Provide the [X, Y] coordinate of the cell's center where the given text is located.  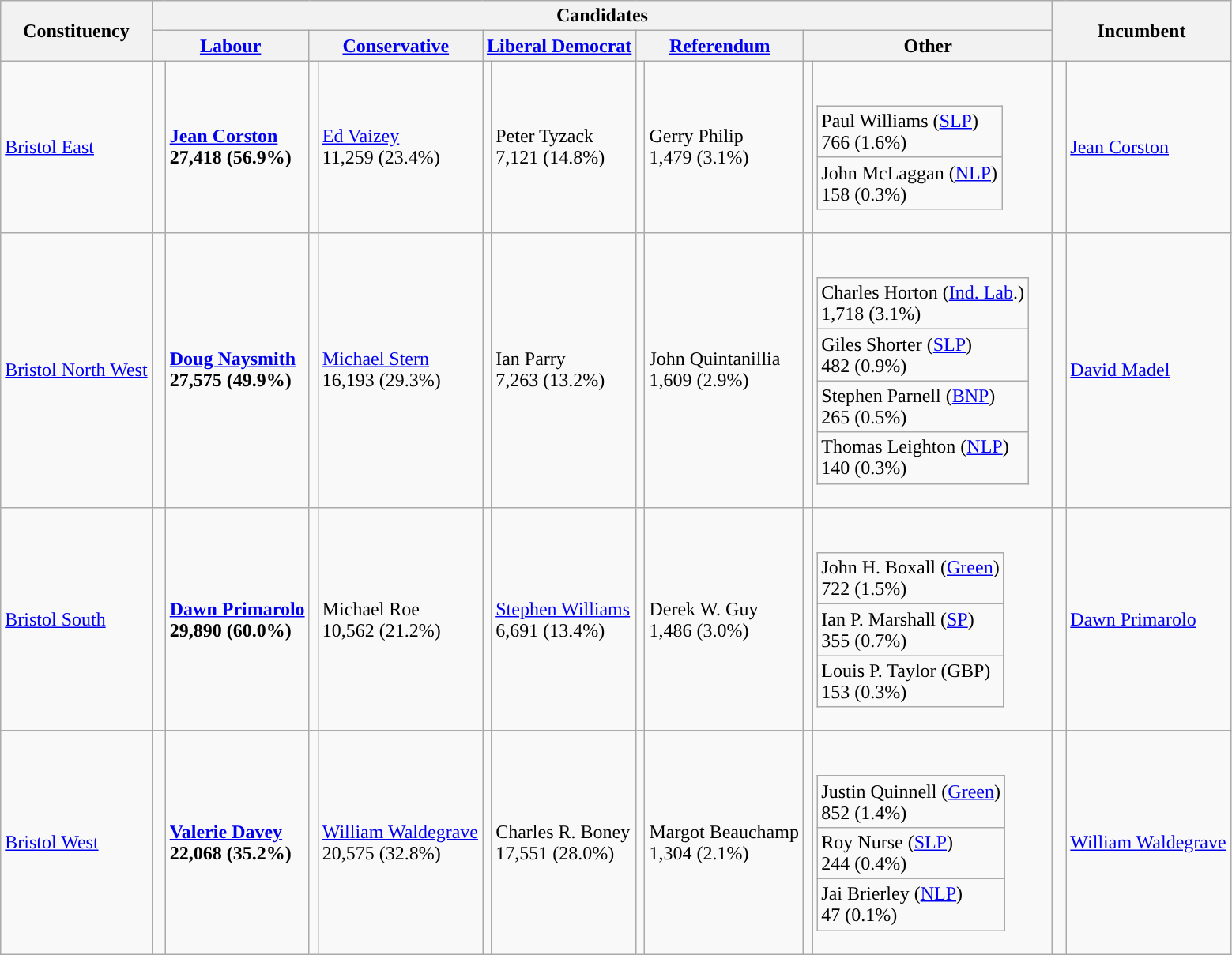
Bristol West [76, 842]
Giles Shorter (SLP)482 (0.9%) [923, 355]
Justin Quinnell (Green)852 (1.4%) [911, 801]
Peter Tyzack7,121 (14.8%) [564, 147]
Candidates [602, 16]
Valerie Davey22,068 (35.2%) [237, 842]
Doug Naysmith27,575 (49.9%) [237, 370]
Justin Quinnell (Green)852 (1.4%) Roy Nurse (SLP)244 (0.4%) Jai Brierley (NLP)47 (0.1%) [932, 842]
Constituency [76, 31]
Labour [231, 46]
Paul Williams (SLP)766 (1.6%) [910, 131]
Jean Corston27,418 (56.9%) [237, 147]
Stephen Parnell (BNP)265 (0.5%) [923, 406]
David Madel [1148, 370]
Conservative [395, 46]
John H. Boxall (Green)722 (1.5%) Ian P. Marshall (SP)355 (0.7%) Louis P. Taylor (GBP)153 (0.3%) [932, 619]
Charles Horton (Ind. Lab.)1,718 (3.1%) Giles Shorter (SLP)482 (0.9%) Stephen Parnell (BNP)265 (0.5%) Thomas Leighton (NLP)140 (0.3%) [932, 370]
Stephen Williams6,691 (13.4%) [564, 619]
Derek W. Guy1,486 (3.0%) [724, 619]
Liberal Democrat [559, 46]
Bristol South [76, 619]
Charles Horton (Ind. Lab.)1,718 (3.1%) [923, 303]
Louis P. Taylor (GBP)153 (0.3%) [910, 681]
Michael Stern16,193 (29.3%) [400, 370]
Bristol North West [76, 370]
Other [928, 46]
William Waldegrave20,575 (32.8%) [400, 842]
John H. Boxall (Green)722 (1.5%) [910, 578]
Ed Vaizey11,259 (23.4%) [400, 147]
Jai Brierley (NLP)47 (0.1%) [911, 905]
Margot Beauchamp1,304 (2.1%) [724, 842]
Dawn Primarolo [1148, 619]
Thomas Leighton (NLP)140 (0.3%) [923, 458]
Gerry Philip1,479 (3.1%) [724, 147]
Charles R. Boney17,551 (28.0%) [564, 842]
Ian Parry7,263 (13.2%) [564, 370]
John McLaggan (NLP)158 (0.3%) [910, 183]
Michael Roe10,562 (21.2%) [400, 619]
Ian P. Marshall (SP)355 (0.7%) [910, 630]
Paul Williams (SLP)766 (1.6%) John McLaggan (NLP)158 (0.3%) [932, 147]
Roy Nurse (SLP)244 (0.4%) [911, 853]
John Quintanillia1,609 (2.9%) [724, 370]
Dawn Primarolo29,890 (60.0%) [237, 619]
Incumbent [1141, 31]
Referendum [720, 46]
William Waldegrave [1148, 842]
Jean Corston [1148, 147]
Bristol East [76, 147]
